Detect which cell encompasses the target text, then output its [x, y] center coordinate. 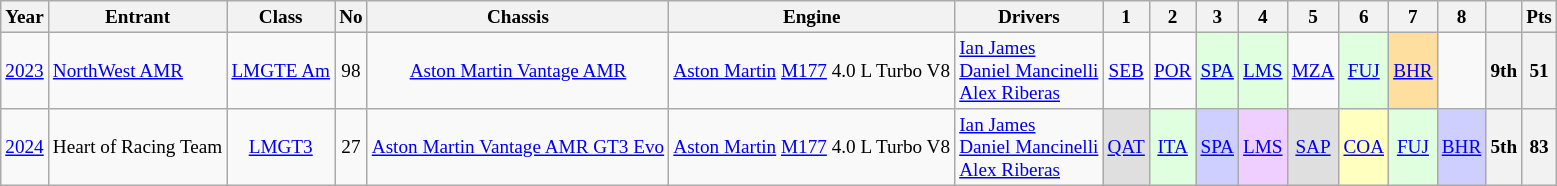
ITA [1172, 148]
SAP [1313, 148]
LMGTE Am [281, 70]
LMGT3 [281, 148]
4 [1264, 17]
MZA [1313, 70]
1 [1126, 17]
No [352, 17]
8 [1462, 17]
9th [1504, 70]
2023 [25, 70]
Aston Martin Vantage AMR [518, 70]
Pts [1540, 17]
51 [1540, 70]
Chassis [518, 17]
NorthWest AMR [138, 70]
27 [352, 148]
5 [1313, 17]
83 [1540, 148]
COA [1364, 148]
2 [1172, 17]
3 [1218, 17]
Aston Martin Vantage AMR GT3 Evo [518, 148]
Engine [812, 17]
98 [352, 70]
Heart of Racing Team [138, 148]
SEB [1126, 70]
QAT [1126, 148]
POR [1172, 70]
2024 [25, 148]
5th [1504, 148]
6 [1364, 17]
Year [25, 17]
Drivers [1029, 17]
Class [281, 17]
7 [1414, 17]
Entrant [138, 17]
